Output the [x, y] coordinate of the center of the cell containing the given text.  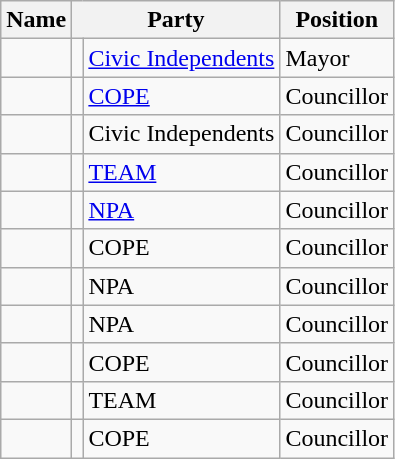
Mayor [337, 58]
Position [337, 20]
Name [36, 20]
Party [176, 20]
